Locate the cell with the specified text and output its (X, Y) center coordinate. 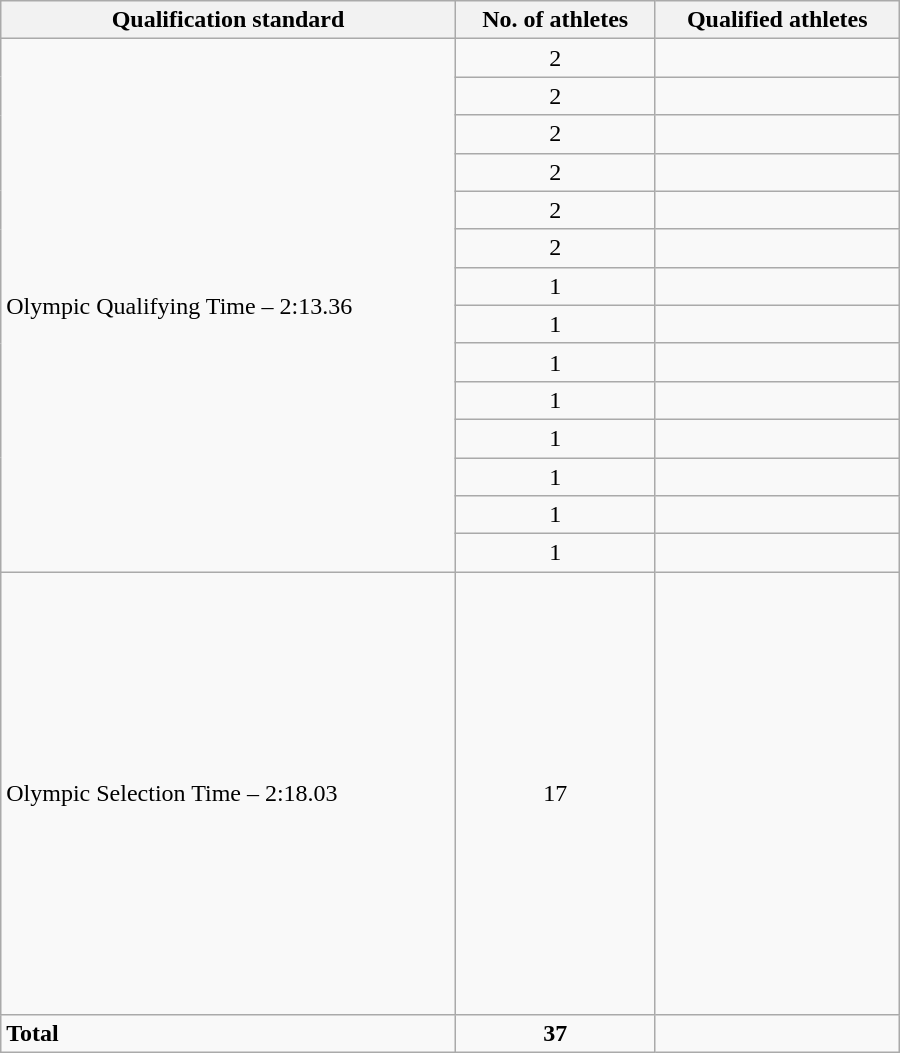
37 (555, 1034)
Total (228, 1034)
Qualification standard (228, 20)
No. of athletes (555, 20)
17 (555, 794)
Qualified athletes (777, 20)
Olympic Selection Time – 2:18.03 (228, 794)
Olympic Qualifying Time – 2:13.36 (228, 306)
